Find where the given text appears and provide that cell's center as [x, y] coordinate. 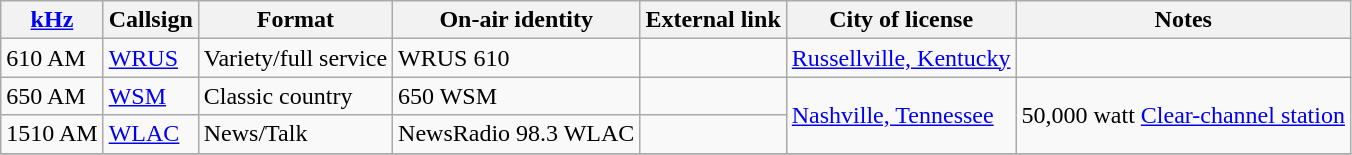
WRUS [150, 58]
Notes [1183, 20]
WSM [150, 96]
NewsRadio 98.3 WLAC [516, 134]
50,000 watt Clear-channel station [1183, 115]
WRUS 610 [516, 58]
Classic country [295, 96]
650 AM [52, 96]
Russellville, Kentucky [901, 58]
1510 AM [52, 134]
Callsign [150, 20]
News/Talk [295, 134]
kHz [52, 20]
Format [295, 20]
WLAC [150, 134]
Variety/full service [295, 58]
650 WSM [516, 96]
Nashville, Tennessee [901, 115]
City of license [901, 20]
610 AM [52, 58]
External link [713, 20]
On-air identity [516, 20]
